Detect which cell encompasses the target text, then output its [x, y] center coordinate. 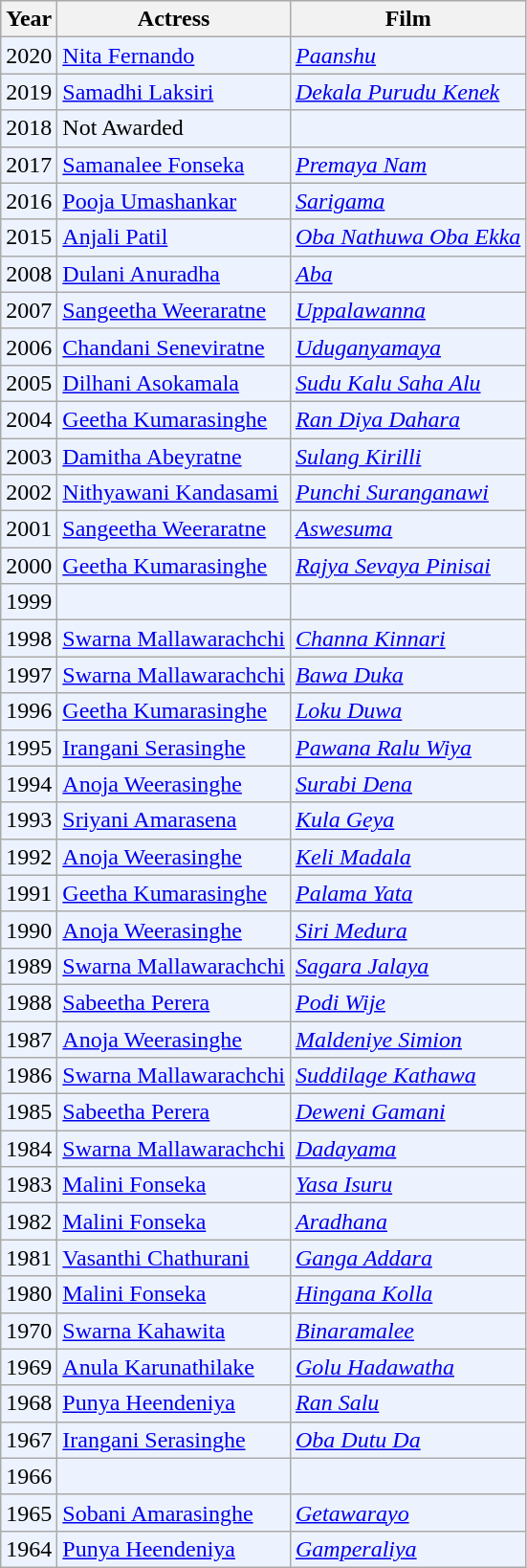
Getawarayo [407, 1512]
2005 [29, 383]
Pooja Umashankar [174, 201]
Not Awarded [174, 128]
2003 [29, 457]
Aradhana [407, 1221]
Samadhi Laksiri [174, 92]
1988 [29, 1002]
Ran Salu [407, 1403]
Dilhani Asokamala [174, 383]
2004 [29, 419]
1983 [29, 1185]
1965 [29, 1512]
1964 [29, 1549]
Podi Wije [407, 1002]
2016 [29, 201]
Uduganyamaya [407, 347]
Dadayama [407, 1149]
Sudu Kalu Saha Alu [407, 383]
Dekala Purudu Kenek [407, 92]
1991 [29, 893]
Rajya Sevaya Pinisai [407, 566]
2015 [29, 237]
Ganga Addara [407, 1258]
2002 [29, 493]
Hingana Kolla [407, 1294]
2017 [29, 165]
Sriyani Amarasena [174, 820]
Sulang Kirilli [407, 457]
1996 [29, 711]
Oba Nathuwa Oba Ekka [407, 237]
1970 [29, 1331]
1966 [29, 1476]
Nita Fernando [174, 56]
Loku Duwa [407, 711]
1998 [29, 638]
1969 [29, 1367]
1968 [29, 1403]
2019 [29, 92]
2008 [29, 274]
Sobani Amarasinghe [174, 1512]
1990 [29, 930]
1993 [29, 820]
Bawa Duka [407, 675]
Aba [407, 274]
Sagara Jalaya [407, 966]
2000 [29, 566]
Film [407, 19]
2020 [29, 56]
Aswesuma [407, 529]
Palama Yata [407, 893]
Swarna Kahawita [174, 1331]
Suddilage Kathawa [407, 1076]
1985 [29, 1112]
2018 [29, 128]
2006 [29, 347]
1989 [29, 966]
Oba Dutu Da [407, 1440]
Keli Madala [407, 857]
Dulani Anuradha [174, 274]
Binaramalee [407, 1331]
Kula Geya [407, 820]
Premaya Nam [407, 165]
2007 [29, 310]
Punchi Suranganawi [407, 493]
Actress [174, 19]
Damitha Abeyratne [174, 457]
Chandani Seneviratne [174, 347]
Siri Medura [407, 930]
1982 [29, 1221]
Uppalawanna [407, 310]
1992 [29, 857]
Yasa Isuru [407, 1185]
Golu Hadawatha [407, 1367]
Year [29, 19]
Anjali Patil [174, 237]
1987 [29, 1039]
Pawana Ralu Wiya [407, 748]
Maldeniye Simion [407, 1039]
Deweni Gamani [407, 1112]
Surabi Dena [407, 784]
Samanalee Fonseka [174, 165]
1995 [29, 748]
1984 [29, 1149]
Ran Diya Dahara [407, 419]
1997 [29, 675]
1986 [29, 1076]
Sarigama [407, 201]
Anula Karunathilake [174, 1367]
Gamperaliya [407, 1549]
1967 [29, 1440]
Vasanthi Chathurani [174, 1258]
Channa Kinnari [407, 638]
1980 [29, 1294]
2001 [29, 529]
Nithyawani Kandasami [174, 493]
1994 [29, 784]
1981 [29, 1258]
Paanshu [407, 56]
1999 [29, 602]
